Identify which cell holds the provided text, then report its [X, Y] central coordinate. 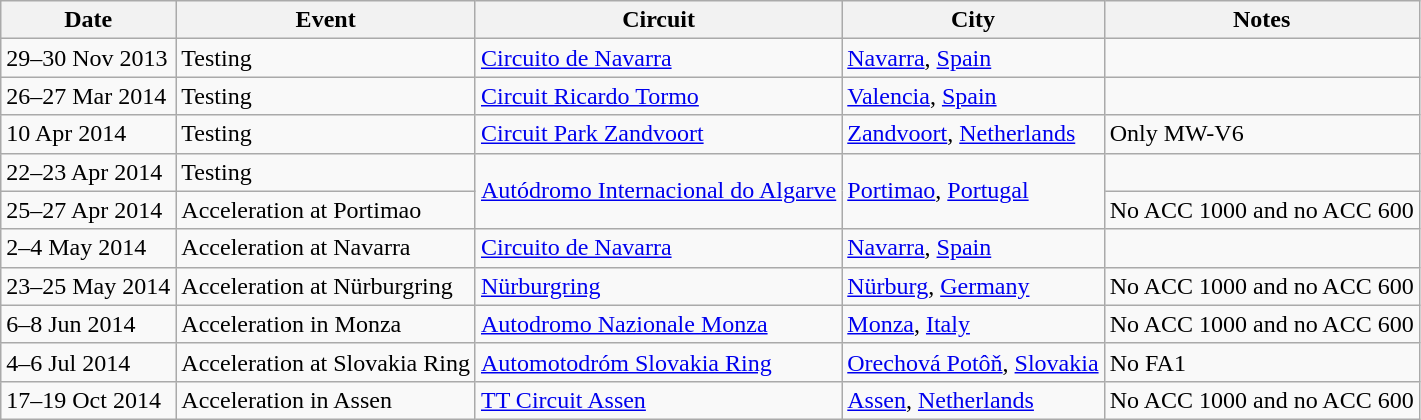
Valencia, Spain [973, 96]
Acceleration at Portimao [326, 210]
Portimao, Portugal [973, 191]
Date [88, 20]
Zandvoort, Netherlands [973, 134]
Circuit [658, 20]
Acceleration at Slovakia Ring [326, 362]
Event [326, 20]
City [973, 20]
10 Apr 2014 [88, 134]
4–6 Jul 2014 [88, 362]
Orechová Potôň, Slovakia [973, 362]
Acceleration at Nürburgring [326, 286]
6–8 Jun 2014 [88, 324]
26–27 Mar 2014 [88, 96]
25–27 Apr 2014 [88, 210]
No FA1 [1262, 362]
Autódromo Internacional do Algarve [658, 191]
Acceleration in Assen [326, 400]
Monza, Italy [973, 324]
Acceleration in Monza [326, 324]
Automotodróm Slovakia Ring [658, 362]
2–4 May 2014 [88, 248]
Nürburgring [658, 286]
Only MW-V6 [1262, 134]
Circuit Ricardo Tormo [658, 96]
TT Circuit Assen [658, 400]
Nürburg, Germany [973, 286]
23–25 May 2014 [88, 286]
Autodromo Nazionale Monza [658, 324]
Acceleration at Navarra [326, 248]
Circuit Park Zandvoort [658, 134]
29–30 Nov 2013 [88, 58]
22–23 Apr 2014 [88, 172]
17–19 Oct 2014 [88, 400]
Notes [1262, 20]
Assen, Netherlands [973, 400]
